Identify which cell holds the provided text, then report its [x, y] central coordinate. 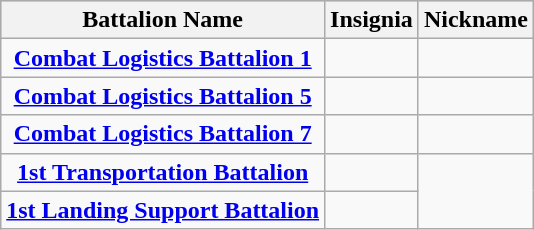
Combat Logistics Battalion 7 [163, 134]
Combat Logistics Battalion 1 [163, 58]
Nickname [476, 20]
Battalion Name [163, 20]
Insignia [372, 20]
1st Transportation Battalion [163, 172]
Combat Logistics Battalion 5 [163, 96]
1st Landing Support Battalion [163, 210]
